Search for the cell housing the specified text and yield its (x, y) center coordinate. 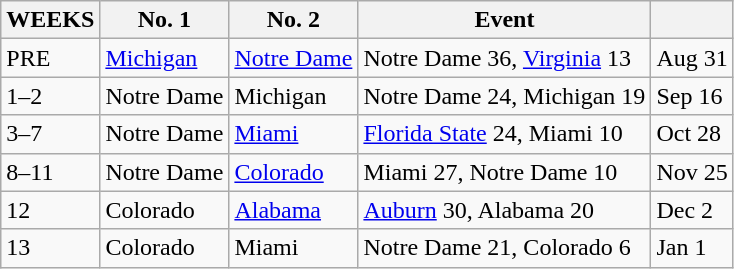
No. 2 (294, 20)
Miami 27, Notre Dame 10 (504, 172)
Sep 16 (692, 96)
Dec 2 (692, 210)
Notre Dame 36, Virginia 13 (504, 58)
Nov 25 (692, 172)
Jan 1 (692, 248)
Oct 28 (692, 134)
Aug 31 (692, 58)
12 (50, 210)
Notre Dame 21, Colorado 6 (504, 248)
Florida State 24, Miami 10 (504, 134)
3–7 (50, 134)
PRE (50, 58)
Notre Dame 24, Michigan 19 (504, 96)
Auburn 30, Alabama 20 (504, 210)
No. 1 (164, 20)
8–11 (50, 172)
1–2 (50, 96)
Event (504, 20)
WEEKS (50, 20)
Alabama (294, 210)
13 (50, 248)
